Scan for the cell matching the given text and deliver its [x, y] coordinate at center. 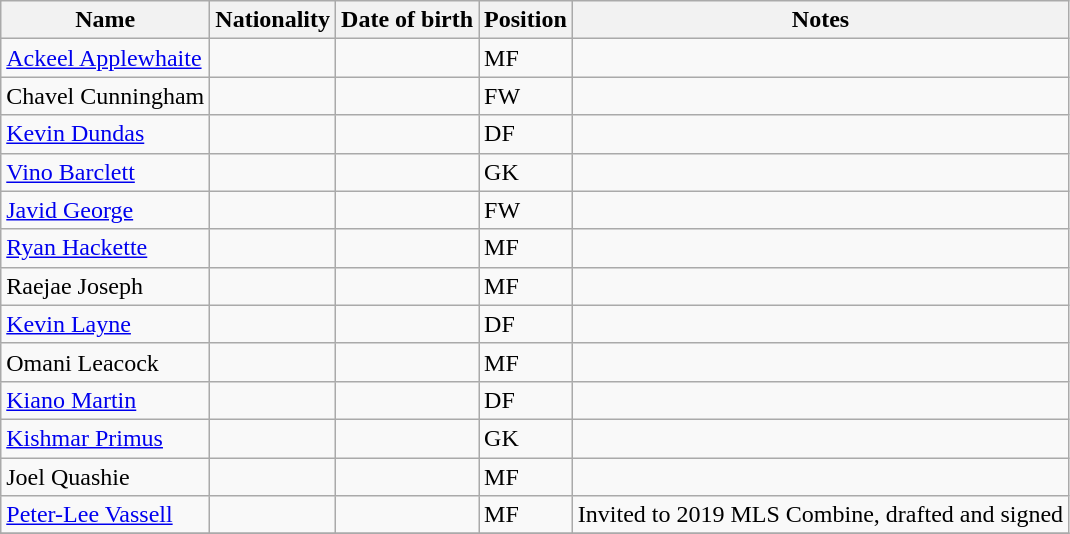
Kishmar Primus [106, 438]
Joel Quashie [106, 477]
Ryan Hackette [106, 248]
Date of birth [408, 20]
Chavel Cunningham [106, 96]
Notes [820, 20]
Name [106, 20]
Position [526, 20]
Raejae Joseph [106, 286]
Invited to 2019 MLS Combine, drafted and signed [820, 515]
Nationality [273, 20]
Kiano Martin [106, 400]
Kevin Layne [106, 324]
Kevin Dundas [106, 134]
Ackeel Applewhaite [106, 58]
Omani Leacock [106, 362]
Vino Barclett [106, 172]
Javid George [106, 210]
Peter-Lee Vassell [106, 515]
